Output the (X, Y) coordinate of the center of the cell containing the given text.  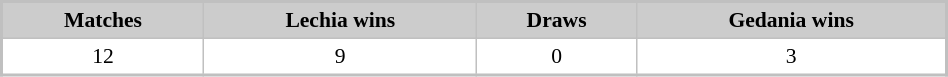
0 (557, 56)
Lechia wins (340, 20)
9 (340, 56)
Gedania wins (792, 20)
12 (103, 56)
3 (792, 56)
Matches (103, 20)
Draws (557, 20)
